Find where the given text appears and provide that cell's center as (X, Y) coordinate. 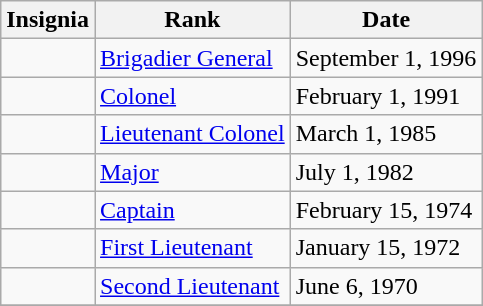
February 15, 1974 (386, 210)
June 6, 1970 (386, 286)
Second Lieutenant (193, 286)
March 1, 1985 (386, 134)
First Lieutenant (193, 248)
Captain (193, 210)
Brigadier General (193, 58)
Insignia (48, 20)
Rank (193, 20)
July 1, 1982 (386, 172)
Major (193, 172)
January 15, 1972 (386, 248)
February 1, 1991 (386, 96)
Date (386, 20)
Colonel (193, 96)
September 1, 1996 (386, 58)
Lieutenant Colonel (193, 134)
